Search for the cell housing the specified text and yield its [x, y] center coordinate. 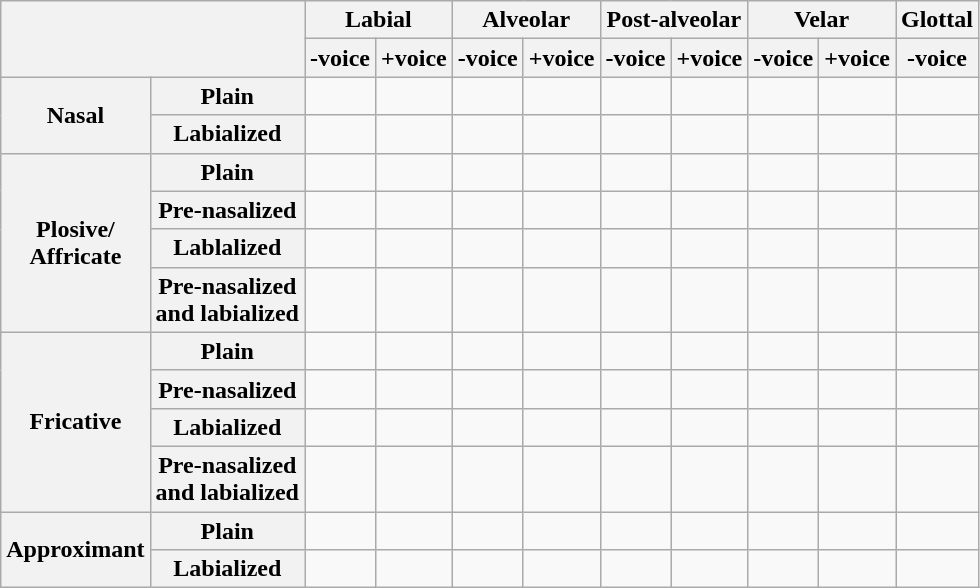
Velar [822, 20]
Lablalized [227, 248]
Plosive/Affricate [76, 242]
Labial [378, 20]
Nasal [76, 115]
Fricative [76, 422]
Approximant [76, 550]
Post-alveolar [674, 20]
Glottal [938, 20]
Alveolar [526, 20]
